Identify which cell holds the provided text, then report its (x, y) central coordinate. 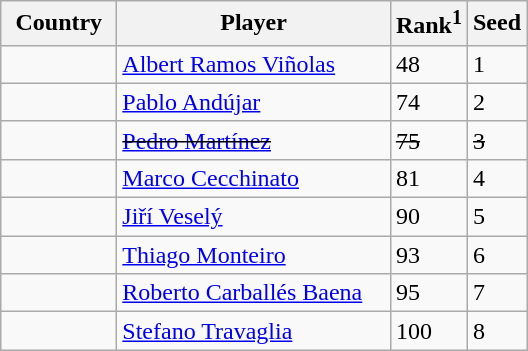
Jiří Veselý (254, 217)
81 (428, 178)
74 (428, 102)
48 (428, 64)
Pedro Martínez (254, 140)
4 (496, 178)
6 (496, 255)
Rank1 (428, 24)
Player (254, 24)
100 (428, 331)
Marco Cecchinato (254, 178)
1 (496, 64)
95 (428, 293)
Country (59, 24)
Pablo Andújar (254, 102)
2 (496, 102)
75 (428, 140)
93 (428, 255)
7 (496, 293)
3 (496, 140)
Seed (496, 24)
5 (496, 217)
90 (428, 217)
Thiago Monteiro (254, 255)
8 (496, 331)
Albert Ramos Viñolas (254, 64)
Stefano Travaglia (254, 331)
Roberto Carballés Baena (254, 293)
